Return [X, Y] of the center of cell containing provided text 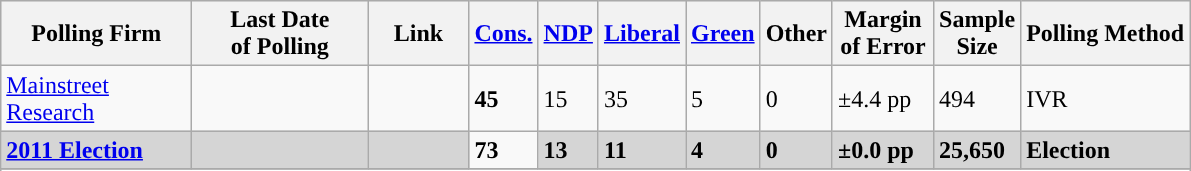
5 [724, 98]
Election [1106, 150]
Polling Method [1106, 34]
NDP [568, 34]
2011 Election [96, 150]
4 [724, 150]
±0.0 pp [882, 150]
13 [568, 150]
Mainstreet Research [96, 98]
73 [504, 150]
45 [504, 98]
Marginof Error [882, 34]
Last Dateof Polling [280, 34]
15 [568, 98]
Other [796, 34]
Cons. [504, 34]
Polling Firm [96, 34]
Liberal [642, 34]
35 [642, 98]
IVR [1106, 98]
11 [642, 150]
Green [724, 34]
25,650 [978, 150]
±4.4 pp [882, 98]
SampleSize [978, 34]
494 [978, 98]
Link [418, 34]
